From the cell containing the given text, extract its center point as [X, Y] coordinate. 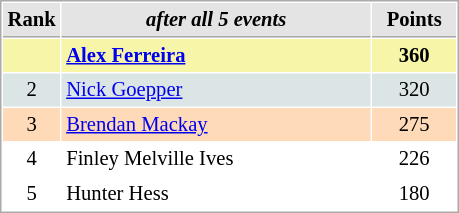
2 [32, 90]
Rank [32, 20]
after all 5 events [216, 20]
320 [414, 90]
Points [414, 20]
180 [414, 194]
3 [32, 124]
5 [32, 194]
275 [414, 124]
226 [414, 158]
Alex Ferreira [216, 56]
Nick Goepper [216, 90]
360 [414, 56]
4 [32, 158]
Brendan Mackay [216, 124]
Finley Melville Ives [216, 158]
Hunter Hess [216, 194]
